Output the (X, Y) coordinate of the center of the cell containing the given text.  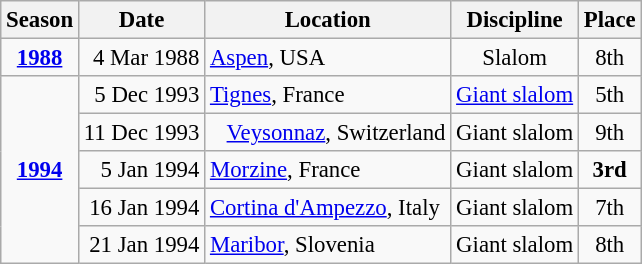
5 Jan 1994 (141, 170)
Cortina d'Ampezzo, Italy (328, 208)
16 Jan 1994 (141, 208)
1988 (40, 58)
Morzine, France (328, 170)
Discipline (515, 20)
Season (40, 20)
Location (328, 20)
Tignes, France (328, 95)
5th (609, 95)
4 Mar 1988 (141, 58)
Slalom (515, 58)
7th (609, 208)
9th (609, 133)
11 Dec 1993 (141, 133)
Date (141, 20)
1994 (40, 170)
Maribor, Slovenia (328, 245)
Aspen, USA (328, 58)
21 Jan 1994 (141, 245)
Place (609, 20)
Veysonnaz, Switzerland (328, 133)
3rd (609, 170)
5 Dec 1993 (141, 95)
